From the cell containing the given text, extract its center point as [X, Y] coordinate. 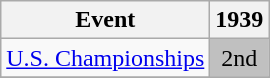
Event [106, 20]
2nd [240, 58]
U.S. Championships [106, 58]
1939 [240, 20]
